Find where the given text appears and provide that cell's center as [X, Y] coordinate. 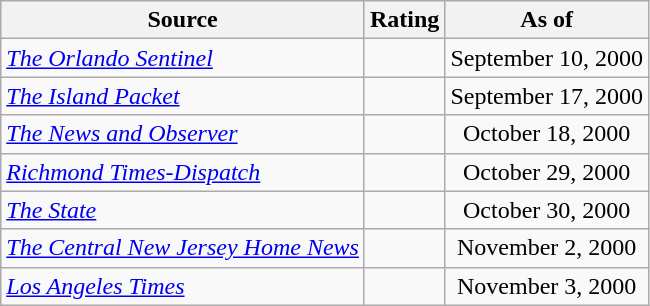
November 2, 2000 [547, 248]
The State [183, 210]
Rating [404, 20]
Source [183, 20]
October 18, 2000 [547, 134]
October 29, 2000 [547, 172]
Los Angeles Times [183, 286]
October 30, 2000 [547, 210]
The Island Packet [183, 96]
September 17, 2000 [547, 96]
November 3, 2000 [547, 286]
September 10, 2000 [547, 58]
The News and Observer [183, 134]
As of [547, 20]
The Orlando Sentinel [183, 58]
Richmond Times-Dispatch [183, 172]
The Central New Jersey Home News [183, 248]
